Provide the [X, Y] coordinate of the cell's center where the given text is located.  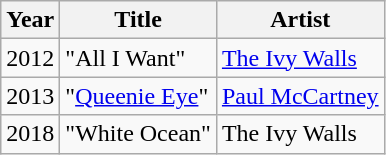
Year [30, 20]
2013 [30, 96]
"All I Want" [138, 58]
2012 [30, 58]
2018 [30, 134]
Title [138, 20]
"White Ocean" [138, 134]
"Queenie Eye" [138, 96]
Artist [300, 20]
Paul McCartney [300, 96]
